Search for the cell housing the specified text and yield its (x, y) center coordinate. 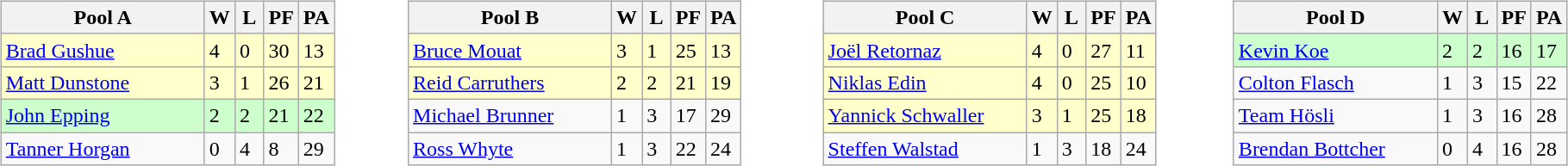
27 (1103, 50)
10 (1138, 83)
26 (281, 83)
Michael Brunner (510, 115)
Pool B (510, 17)
Team Hösli (1335, 115)
11 (1138, 50)
15 (1514, 83)
Pool C (925, 17)
Pool A (103, 17)
30 (281, 50)
Tanner Horgan (103, 149)
19 (724, 83)
Brad Gushue (103, 50)
Reid Carruthers (510, 83)
Joël Retornaz (925, 50)
Yannick Schwaller (925, 115)
Colton Flasch (1335, 83)
Matt Dunstone (103, 83)
John Epping (103, 115)
Pool D (1335, 17)
Kevin Koe (1335, 50)
Ross Whyte (510, 149)
Steffen Walstad (925, 149)
Brendan Bottcher (1335, 149)
Niklas Edin (925, 83)
8 (281, 149)
Bruce Mouat (510, 50)
